Extract the [X, Y] coordinate from the center of the cell holding the provided text.  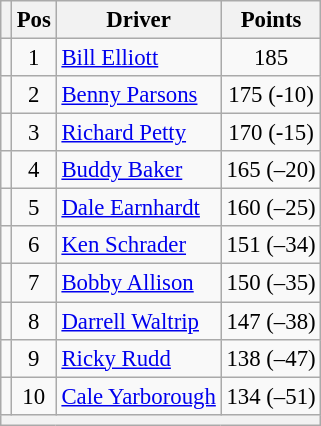
3 [34, 133]
150 (–35) [271, 283]
4 [34, 170]
Cale Yarborough [138, 396]
175 (-10) [271, 95]
8 [34, 321]
2 [34, 95]
138 (–47) [271, 358]
Driver [138, 20]
Darrell Waltrip [138, 321]
Bobby Allison [138, 283]
170 (-15) [271, 133]
147 (–38) [271, 321]
Pos [34, 20]
10 [34, 396]
6 [34, 245]
Benny Parsons [138, 95]
165 (–20) [271, 170]
151 (–34) [271, 245]
Points [271, 20]
134 (–51) [271, 396]
1 [34, 58]
Richard Petty [138, 133]
9 [34, 358]
Ricky Rudd [138, 358]
Ken Schrader [138, 245]
Dale Earnhardt [138, 208]
160 (–25) [271, 208]
185 [271, 58]
Bill Elliott [138, 58]
Buddy Baker [138, 170]
7 [34, 283]
5 [34, 208]
